Return (X, Y) of the center of cell containing provided text 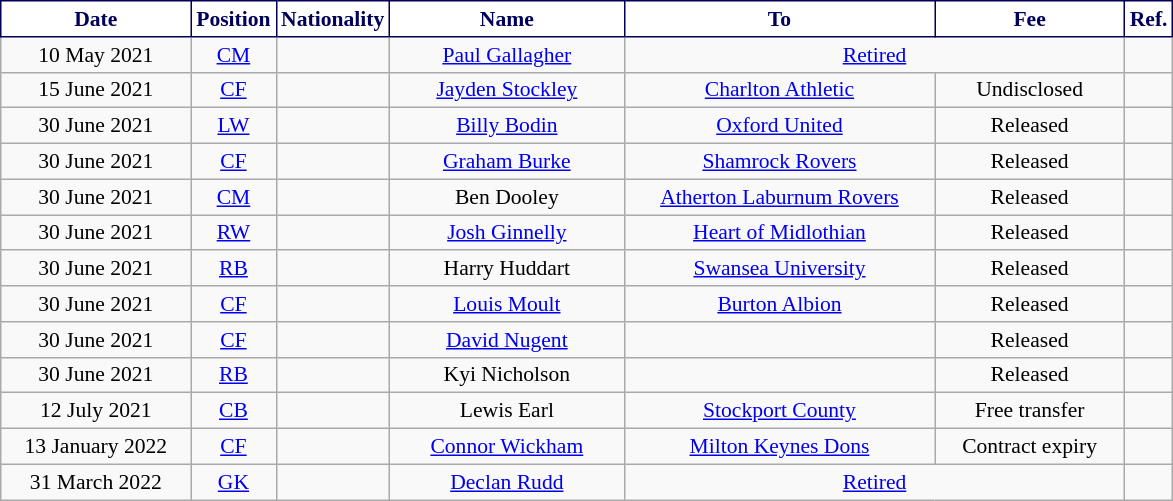
LW (234, 126)
31 March 2022 (96, 482)
GK (234, 482)
Burton Albion (779, 304)
Charlton Athletic (779, 90)
Ref. (1149, 19)
Harry Huddart (506, 269)
Josh Ginnelly (506, 233)
Position (234, 19)
Graham Burke (506, 162)
Stockport County (779, 411)
Jayden Stockley (506, 90)
Louis Moult (506, 304)
10 May 2021 (96, 55)
Ben Dooley (506, 197)
12 July 2021 (96, 411)
Swansea University (779, 269)
David Nugent (506, 340)
13 January 2022 (96, 447)
Billy Bodin (506, 126)
Connor Wickham (506, 447)
Paul Gallagher (506, 55)
Fee (1030, 19)
Date (96, 19)
Heart of Midlothian (779, 233)
Kyi Nicholson (506, 375)
Milton Keynes Dons (779, 447)
Atherton Laburnum Rovers (779, 197)
15 June 2021 (96, 90)
Oxford United (779, 126)
Nationality (332, 19)
RW (234, 233)
To (779, 19)
Undisclosed (1030, 90)
Declan Rudd (506, 482)
Shamrock Rovers (779, 162)
Free transfer (1030, 411)
CB (234, 411)
Contract expiry (1030, 447)
Lewis Earl (506, 411)
Name (506, 19)
